For the text-containing cell, return its midpoint in [X, Y] coordinate format. 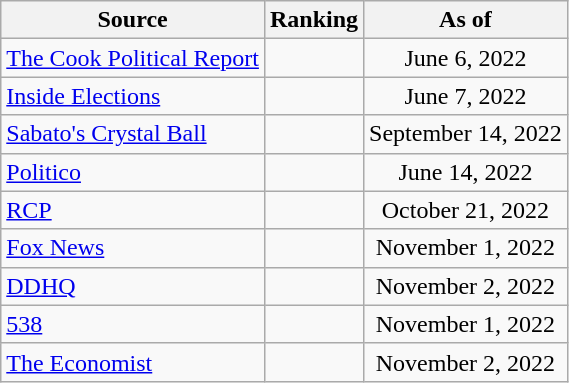
Inside Elections [133, 96]
The Cook Political Report [133, 58]
June 14, 2022 [466, 172]
Politico [133, 172]
RCP [133, 210]
Source [133, 20]
The Economist [133, 362]
Ranking [314, 20]
June 7, 2022 [466, 96]
Sabato's Crystal Ball [133, 134]
September 14, 2022 [466, 134]
538 [133, 324]
Fox News [133, 248]
As of [466, 20]
DDHQ [133, 286]
October 21, 2022 [466, 210]
June 6, 2022 [466, 58]
